Locate the cell with the specified text and output its [X, Y] center coordinate. 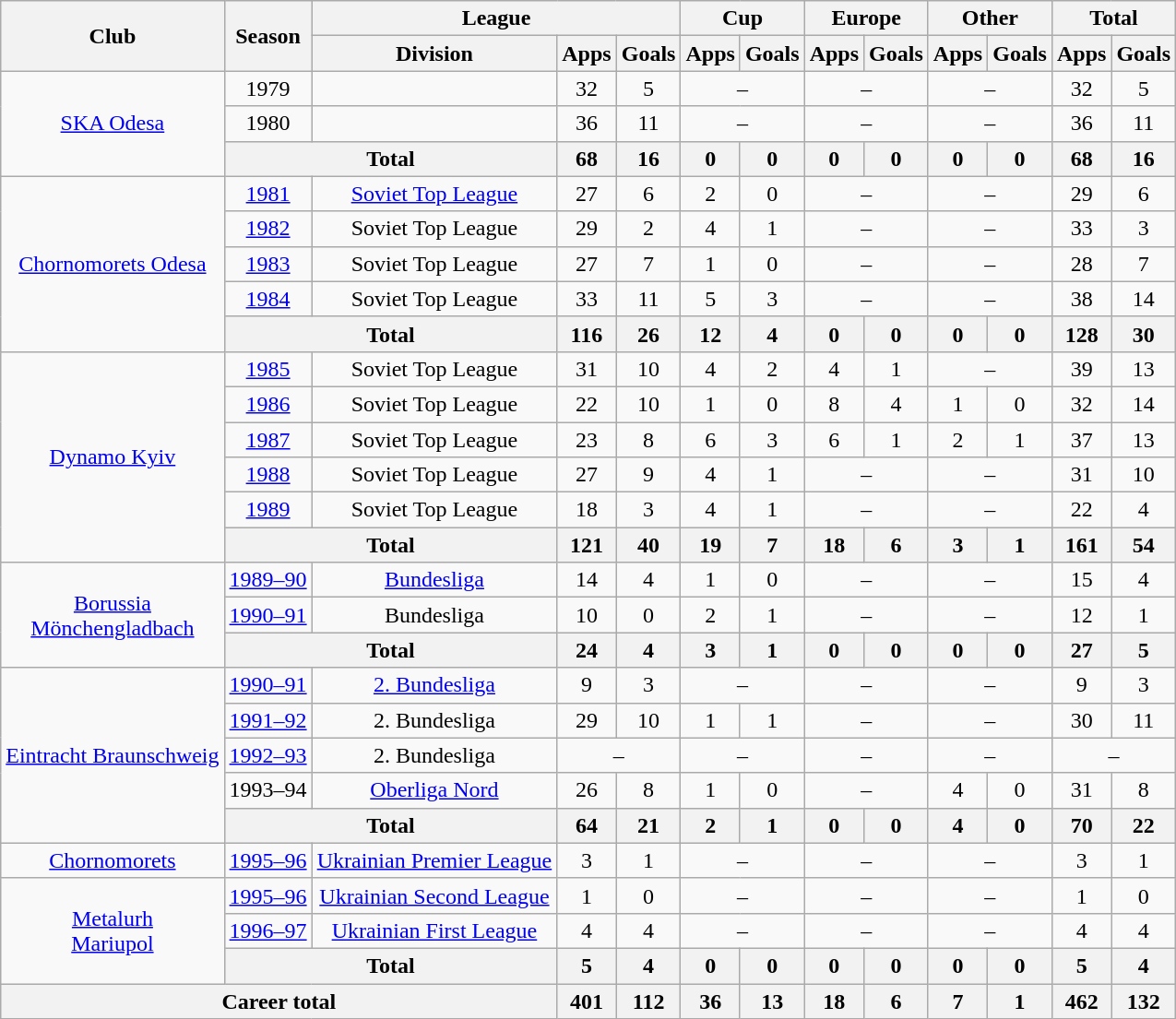
15 [1081, 580]
161 [1081, 545]
116 [587, 334]
Ukrainian Second League [434, 895]
1989–90 [267, 580]
64 [587, 825]
Career total [279, 1001]
54 [1144, 545]
132 [1144, 1001]
1987 [267, 440]
Ukrainian First League [434, 930]
Oberliga Nord [434, 790]
1992–93 [267, 755]
1985 [267, 369]
MetalurhMariupol [113, 930]
37 [1081, 440]
462 [1081, 1001]
1980 [267, 124]
Season [267, 36]
121 [587, 545]
Division [434, 53]
28 [1081, 264]
401 [587, 1001]
1989 [267, 510]
1993–94 [267, 790]
38 [1081, 299]
128 [1081, 334]
Chornomorets [113, 860]
League [496, 18]
112 [648, 1001]
1984 [267, 299]
1988 [267, 475]
Ukrainian Premier League [434, 860]
Chornomorets Odesa [113, 264]
1979 [267, 89]
39 [1081, 369]
1983 [267, 264]
21 [648, 825]
1996–97 [267, 930]
BorussiaMönchengladbach [113, 615]
70 [1081, 825]
1986 [267, 404]
1982 [267, 229]
40 [648, 545]
1981 [267, 194]
SKA Odesa [113, 124]
Other [990, 18]
Eintracht Braunschweig [113, 755]
Cup [742, 18]
1991–92 [267, 720]
Club [113, 36]
24 [587, 650]
23 [587, 440]
19 [710, 545]
Dynamo Kyiv [113, 456]
Europe [866, 18]
